Find where the given text appears and provide that cell's center as (X, Y) coordinate. 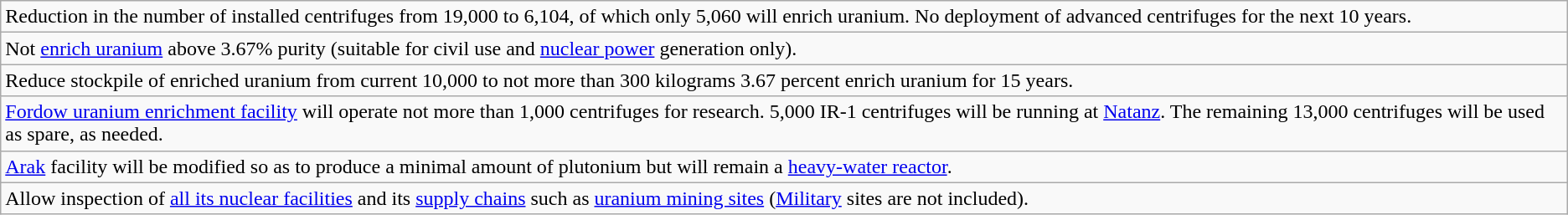
Allow inspection of all its nuclear facilities and its supply chains such as uranium mining sites (Military sites are not included). (784, 198)
Arak facility will be modified so as to produce a minimal amount of plutonium but will remain a heavy-water reactor. (784, 166)
Reduce stockpile of enriched uranium from current 10,000 to not more than 300 kilograms 3.67 percent enrich uranium for 15 years. (784, 80)
Not enrich uranium above 3.67% purity (suitable for civil use and nuclear power generation only). (784, 49)
